Scan for the cell matching the given text and deliver its (x, y) coordinate at center. 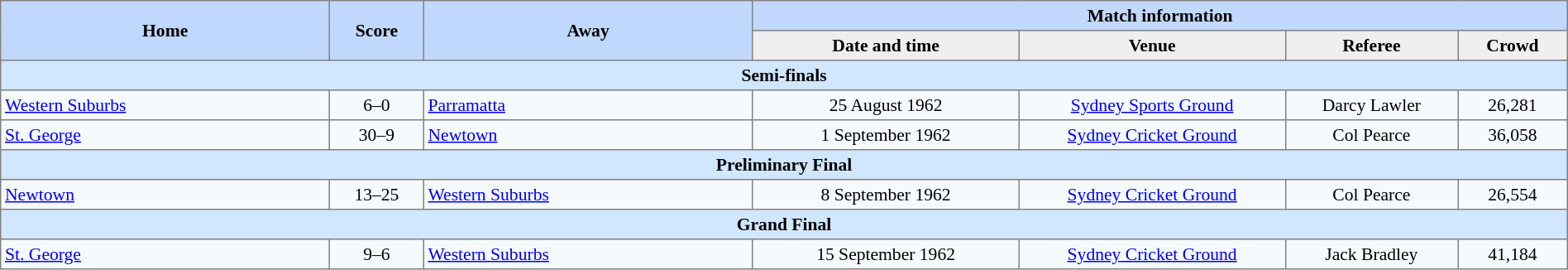
Grand Final (784, 224)
Jack Bradley (1371, 254)
41,184 (1513, 254)
Semi-finals (784, 75)
Date and time (886, 46)
26,281 (1513, 105)
Parramatta (588, 105)
Home (165, 31)
Darcy Lawler (1371, 105)
Score (377, 31)
13–25 (377, 195)
25 August 1962 (886, 105)
Crowd (1513, 46)
9–6 (377, 254)
26,554 (1513, 195)
Away (588, 31)
30–9 (377, 135)
15 September 1962 (886, 254)
Match information (1159, 16)
Referee (1371, 46)
36,058 (1513, 135)
Venue (1152, 46)
8 September 1962 (886, 195)
Sydney Sports Ground (1152, 105)
Preliminary Final (784, 165)
6–0 (377, 105)
1 September 1962 (886, 135)
